From the cell containing the given text, extract its center point as (x, y) coordinate. 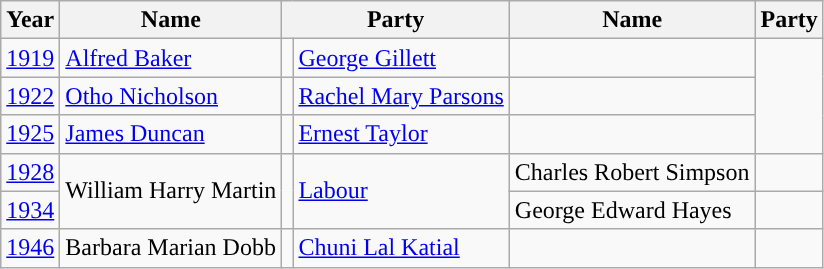
George Gillett (401, 58)
1922 (30, 96)
Year (30, 20)
Charles Robert Simpson (632, 172)
1934 (30, 210)
James Duncan (171, 134)
Chuni Lal Katial (401, 248)
Otho Nicholson (171, 96)
Rachel Mary Parsons (401, 96)
1919 (30, 58)
Labour (401, 191)
1928 (30, 172)
Ernest Taylor (401, 134)
1925 (30, 134)
George Edward Hayes (632, 210)
William Harry Martin (171, 191)
Barbara Marian Dobb (171, 248)
Alfred Baker (171, 58)
1946 (30, 248)
